Output the [X, Y] coordinate of the center of the cell containing the given text.  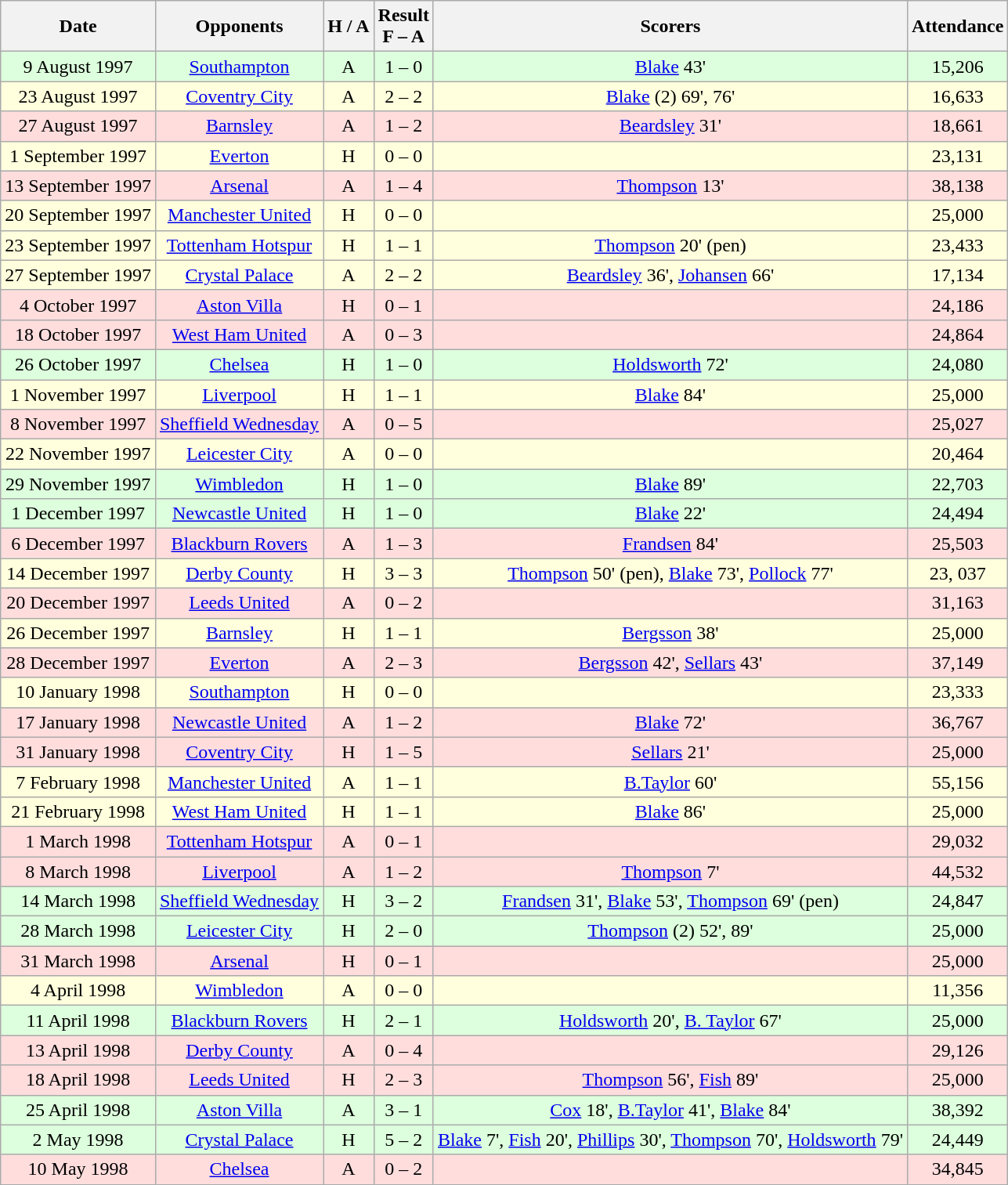
Frandsen 84' [670, 544]
25,503 [957, 544]
18,661 [957, 126]
17,134 [957, 275]
Blake 89' [670, 484]
B.Taylor 60' [670, 782]
1 December 1997 [78, 514]
38,138 [957, 186]
Blake 7', Fish 20', Phillips 30', Thompson 70', Holdsworth 79' [670, 1140]
23,131 [957, 156]
18 April 1998 [78, 1080]
21 February 1998 [78, 811]
24,847 [957, 901]
20 September 1997 [78, 215]
10 May 1998 [78, 1169]
55,156 [957, 782]
31 March 1998 [78, 961]
9 August 1997 [78, 67]
4 October 1997 [78, 305]
16,633 [957, 96]
Thompson 7' [670, 872]
Beardsley 31' [670, 126]
2 – 0 [403, 931]
1 November 1997 [78, 394]
13 September 1997 [78, 186]
Attendance [957, 27]
3 – 2 [403, 901]
Date [78, 27]
8 March 1998 [78, 872]
1 – 4 [403, 186]
H / A [349, 27]
3 – 3 [403, 573]
Blake 22' [670, 514]
0 – 5 [403, 425]
29,032 [957, 841]
24,449 [957, 1140]
29,126 [957, 1050]
2 – 1 [403, 1021]
ResultF – A [403, 27]
Bergsson 42', Sellars 43' [670, 663]
Blake 84' [670, 394]
23,433 [957, 245]
Thompson 13' [670, 186]
36,767 [957, 722]
13 April 1998 [78, 1050]
Blake 72' [670, 722]
Beardsley 36', Johansen 66' [670, 275]
34,845 [957, 1169]
0 – 3 [403, 334]
1 – 3 [403, 544]
11,356 [957, 991]
Holdsworth 20', B. Taylor 67' [670, 1021]
Thompson 50' (pen), Blake 73', Pollock 77' [670, 573]
11 April 1998 [78, 1021]
4 April 1998 [78, 991]
1 March 1998 [78, 841]
22,703 [957, 484]
Opponents [239, 27]
2 May 1998 [78, 1140]
Thompson 56', Fish 89' [670, 1080]
28 March 1998 [78, 931]
Frandsen 31', Blake 53', Thompson 69' (pen) [670, 901]
5 – 2 [403, 1140]
10 January 1998 [78, 692]
24,080 [957, 364]
1 – 5 [403, 752]
14 March 1998 [78, 901]
23,333 [957, 692]
6 December 1997 [78, 544]
Thompson (2) 52', 89' [670, 931]
27 September 1997 [78, 275]
Blake 43' [670, 67]
23, 037 [957, 573]
Blake (2) 69', 76' [670, 96]
25 April 1998 [78, 1110]
8 November 1997 [78, 425]
31,163 [957, 603]
38,392 [957, 1110]
22 November 1997 [78, 454]
25,027 [957, 425]
0 – 4 [403, 1050]
15,206 [957, 67]
18 October 1997 [78, 334]
27 August 1997 [78, 126]
Scorers [670, 27]
Holdsworth 72' [670, 364]
1 September 1997 [78, 156]
Cox 18', B.Taylor 41', Blake 84' [670, 1110]
26 October 1997 [78, 364]
17 January 1998 [78, 722]
14 December 1997 [78, 573]
Sellars 21' [670, 752]
23 September 1997 [78, 245]
23 August 1997 [78, 96]
24,494 [957, 514]
44,532 [957, 872]
Blake 86' [670, 811]
Thompson 20' (pen) [670, 245]
3 – 1 [403, 1110]
7 February 1998 [78, 782]
20,464 [957, 454]
24,864 [957, 334]
20 December 1997 [78, 603]
31 January 1998 [78, 752]
28 December 1997 [78, 663]
24,186 [957, 305]
26 December 1997 [78, 633]
37,149 [957, 663]
29 November 1997 [78, 484]
Bergsson 38' [670, 633]
